Detect which cell encompasses the target text, then output its [X, Y] center coordinate. 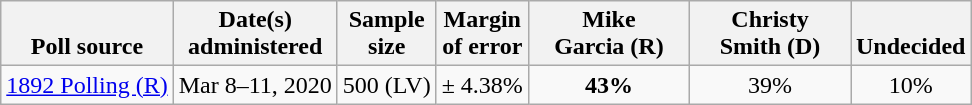
Poll source [87, 34]
1892 Polling (R) [87, 85]
43% [608, 85]
Mar 8–11, 2020 [255, 85]
MikeGarcia (R) [608, 34]
ChristySmith (D) [770, 34]
Samplesize [386, 34]
Marginof error [482, 34]
39% [770, 85]
10% [910, 85]
± 4.38% [482, 85]
Undecided [910, 34]
500 (LV) [386, 85]
Date(s)administered [255, 34]
